Detect which cell encompasses the target text, then output its [x, y] center coordinate. 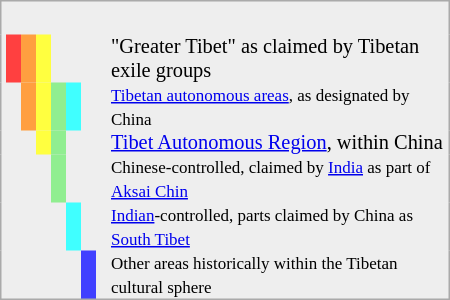
Chinese-controlled, claimed by India as part of Aksai Chin [278, 178]
Tibetan autonomous areas, as designated by China [278, 106]
Tibet Autonomous Region, within China [278, 142]
"Greater Tibet" as claimed by Tibetan exile groups [278, 58]
Indian-controlled, parts claimed by China as South Tibet [278, 226]
Other areas historically within the Tibetan cultural sphere [278, 274]
